Provide the [x, y] coordinate of the cell's center where the given text is located.  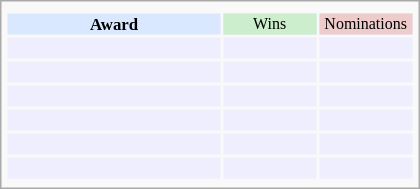
Nominations [366, 24]
Award [114, 24]
Wins [270, 24]
